From the cell containing the given text, extract its center point as (x, y) coordinate. 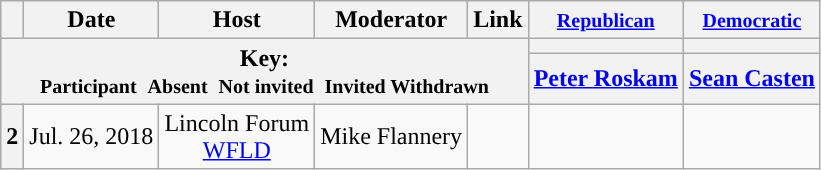
Democratic (752, 20)
Republican (606, 20)
Link (498, 20)
Date (92, 20)
Jul. 26, 2018 (92, 136)
Host (237, 20)
Mike Flannery (392, 136)
Peter Roskam (606, 78)
Sean Casten (752, 78)
2 (12, 136)
Moderator (392, 20)
Lincoln ForumWFLD (237, 136)
Key: Participant Absent Not invited Invited Withdrawn (264, 72)
